Capture the cell that displays the provided text and extract its [X, Y] central coordinate. 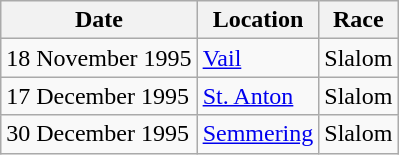
Vail [258, 58]
St. Anton [258, 96]
Race [358, 20]
Semmering [258, 134]
18 November 1995 [99, 58]
17 December 1995 [99, 96]
Location [258, 20]
30 December 1995 [99, 134]
Date [99, 20]
